For the text-containing cell, return its midpoint in [x, y] coordinate format. 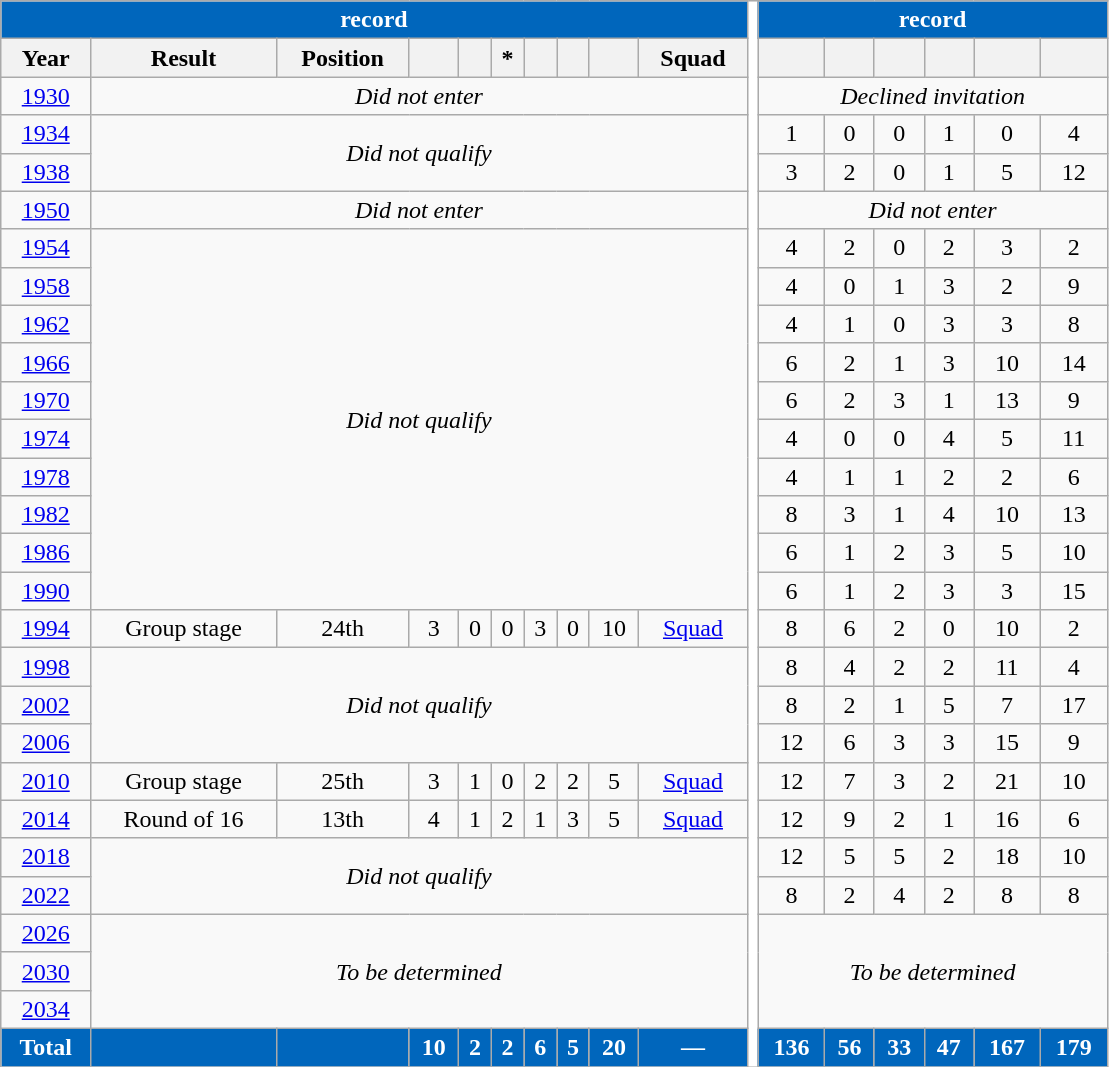
1958 [46, 286]
179 [1074, 1047]
2002 [46, 705]
1934 [46, 134]
56 [850, 1047]
2030 [46, 971]
13th [342, 819]
1962 [46, 324]
2018 [46, 857]
1938 [46, 172]
47 [949, 1047]
2026 [46, 933]
25th [342, 781]
136 [792, 1047]
1998 [46, 667]
16 [1008, 819]
1982 [46, 515]
20 [614, 1047]
Result [184, 58]
24th [342, 629]
33 [899, 1047]
2022 [46, 895]
17 [1074, 705]
Total [46, 1047]
1974 [46, 438]
2014 [46, 819]
* [508, 58]
1950 [46, 210]
14 [1074, 362]
2034 [46, 1009]
1978 [46, 477]
167 [1008, 1047]
1954 [46, 248]
1990 [46, 591]
2006 [46, 743]
2010 [46, 781]
Year [46, 58]
1986 [46, 553]
1994 [46, 629]
1930 [46, 96]
Declined invitation [932, 96]
1966 [46, 362]
21 [1008, 781]
1970 [46, 400]
18 [1008, 857]
— [693, 1047]
Position [342, 58]
Round of 16 [184, 819]
